From the cell containing the given text, extract its center point as (X, Y) coordinate. 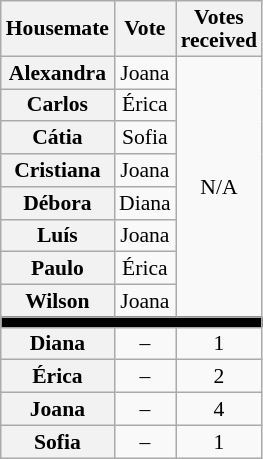
Cátia (58, 138)
4 (219, 410)
Luís (58, 236)
Wilson (58, 302)
Paulo (58, 268)
Cristiana (58, 170)
N/A (219, 186)
Vote (145, 28)
2 (219, 376)
Carlos (58, 106)
Housemate (58, 28)
Alexandra (58, 72)
Votesreceived (219, 28)
Débora (58, 204)
